Identify which cell holds the provided text, then report its (x, y) central coordinate. 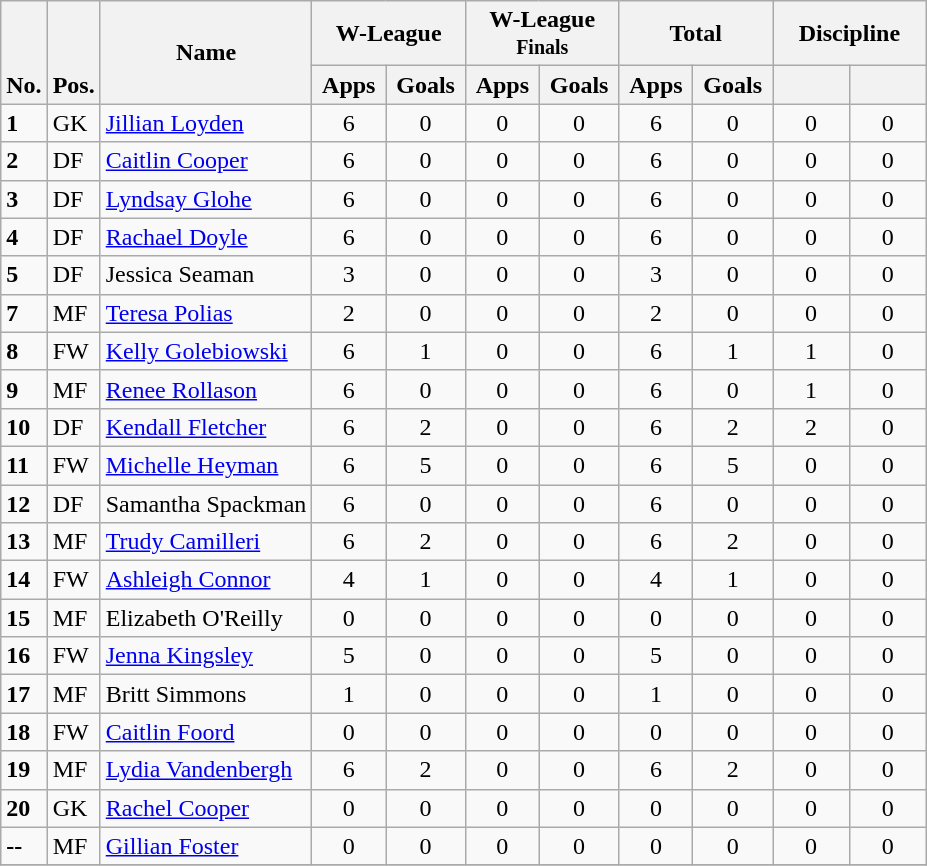
Discipline (850, 34)
Jenna Kingsley (206, 656)
Name (206, 52)
8 (24, 351)
Jessica Seaman (206, 275)
Pos. (74, 52)
Ashleigh Connor (206, 580)
Kelly Golebiowski (206, 351)
20 (24, 808)
No. (24, 52)
Jillian Loyden (206, 123)
Trudy Camilleri (206, 542)
Lyndsay Glohe (206, 199)
17 (24, 694)
18 (24, 732)
W-LeagueFinals (542, 34)
16 (24, 656)
9 (24, 389)
Michelle Heyman (206, 465)
12 (24, 503)
Gillian Foster (206, 846)
Kendall Fletcher (206, 427)
Rachael Doyle (206, 237)
Lydia Vandenbergh (206, 770)
19 (24, 770)
10 (24, 427)
Rachel Cooper (206, 808)
Teresa Polias (206, 313)
Renee Rollason (206, 389)
W-League (389, 34)
7 (24, 313)
Total (696, 34)
13 (24, 542)
Elizabeth O'Reilly (206, 618)
-- (24, 846)
Samantha Spackman (206, 503)
Britt Simmons (206, 694)
15 (24, 618)
11 (24, 465)
Caitlin Cooper (206, 161)
14 (24, 580)
Caitlin Foord (206, 732)
